Locate the cell with the specified text and output its [X, Y] center coordinate. 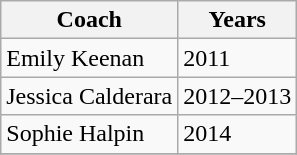
Coach [90, 20]
Years [238, 20]
2011 [238, 58]
Jessica Calderara [90, 96]
Emily Keenan [90, 58]
2014 [238, 134]
2012–2013 [238, 96]
Sophie Halpin [90, 134]
